Identify which cell holds the provided text, then report its (X, Y) central coordinate. 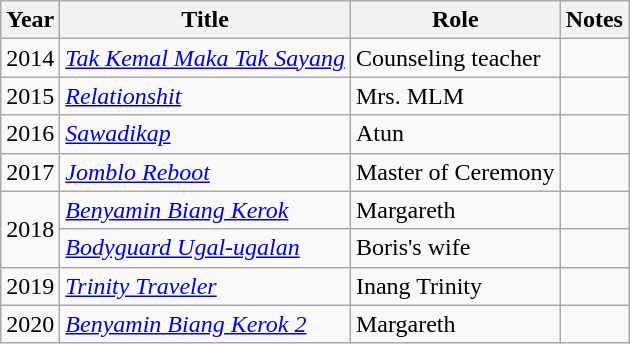
Year (30, 20)
2018 (30, 229)
Master of Ceremony (455, 172)
Counseling teacher (455, 58)
2016 (30, 134)
2015 (30, 96)
Benyamin Biang Kerok 2 (206, 324)
2020 (30, 324)
Title (206, 20)
Role (455, 20)
Sawadikap (206, 134)
Tak Kemal Maka Tak Sayang (206, 58)
Benyamin Biang Kerok (206, 210)
Jomblo Reboot (206, 172)
2017 (30, 172)
Atun (455, 134)
2014 (30, 58)
Boris's wife (455, 248)
Mrs. MLM (455, 96)
Relationshit (206, 96)
2019 (30, 286)
Trinity Traveler (206, 286)
Inang Trinity (455, 286)
Notes (594, 20)
Bodyguard Ugal-ugalan (206, 248)
